Pinpoint the cell where the given text exists, returning its (x, y) midpoint coordinate. 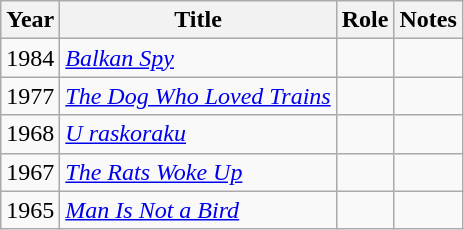
Notes (428, 20)
1965 (30, 210)
Title (198, 20)
U raskoraku (198, 134)
Role (365, 20)
1984 (30, 58)
1968 (30, 134)
1977 (30, 96)
1967 (30, 172)
Man Is Not a Bird (198, 210)
The Dog Who Loved Trains (198, 96)
Year (30, 20)
The Rats Woke Up (198, 172)
Balkan Spy (198, 58)
